Capture the cell that displays the provided text and extract its [X, Y] central coordinate. 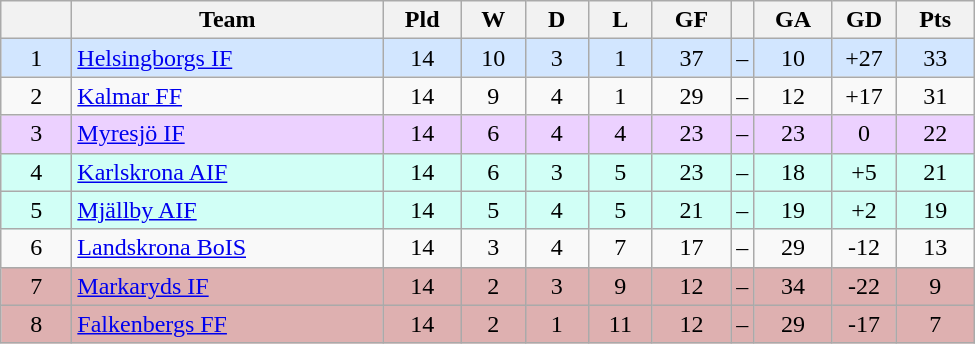
37 [692, 58]
Team [228, 20]
L [621, 20]
Myresjö IF [228, 134]
GF [692, 20]
Pld [422, 20]
-17 [864, 324]
Falkenbergs FF [228, 324]
31 [936, 96]
Mjällby AIF [228, 210]
Karlskrona AIF [228, 172]
GA [794, 20]
0 [864, 134]
Markaryds IF [228, 286]
34 [794, 286]
Pts [936, 20]
17 [692, 248]
13 [936, 248]
D [557, 20]
-22 [864, 286]
18 [794, 172]
+5 [864, 172]
Kalmar FF [228, 96]
GD [864, 20]
11 [621, 324]
+17 [864, 96]
Helsingborgs IF [228, 58]
22 [936, 134]
33 [936, 58]
+2 [864, 210]
-12 [864, 248]
+27 [864, 58]
W [493, 20]
8 [36, 324]
Landskrona BoIS [228, 248]
